Find where the given text appears and provide that cell's center as [X, Y] coordinate. 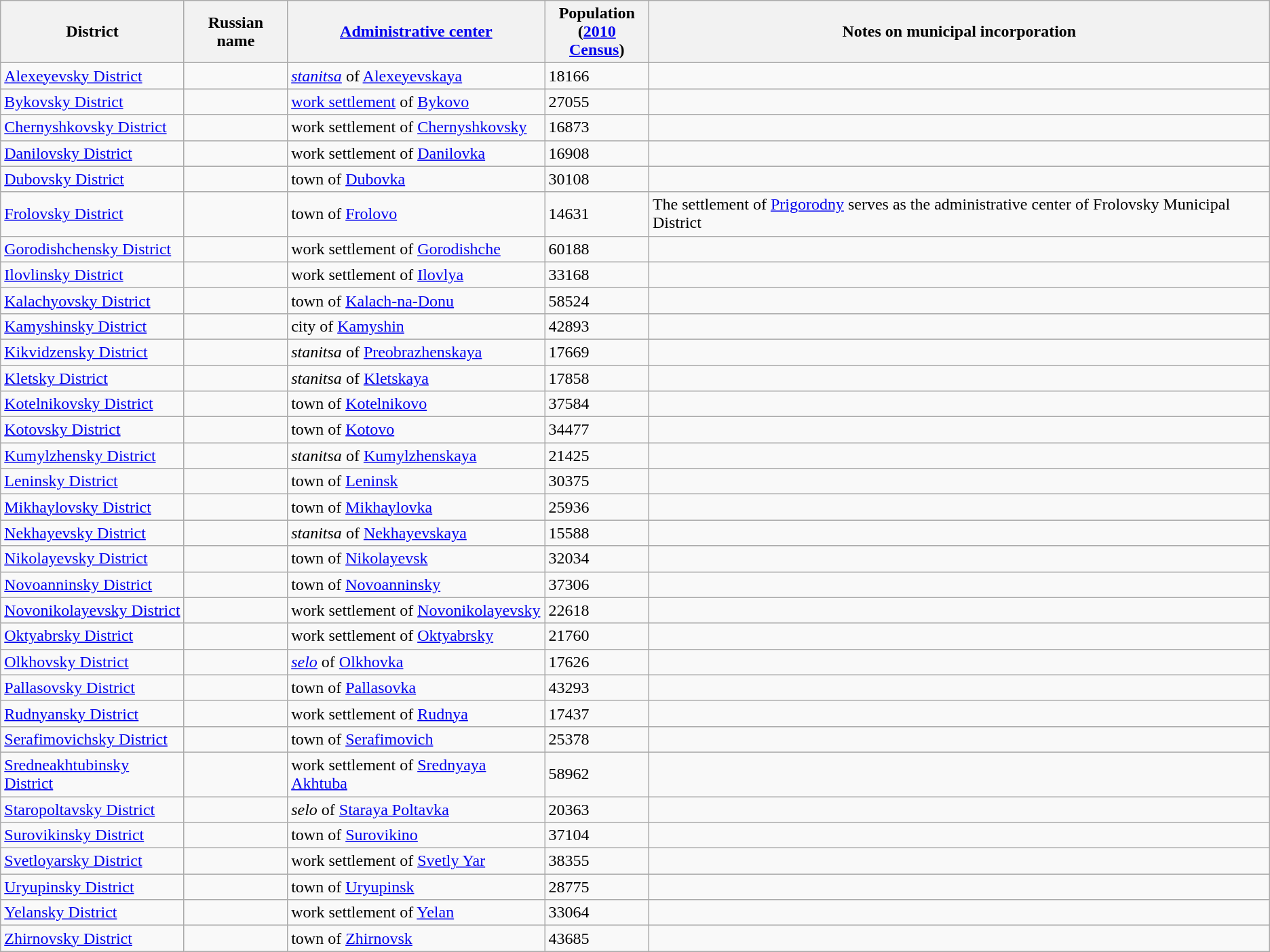
town of Serafimovich [417, 739]
work settlement of Svetly Yar [417, 861]
Population(2010 Census) [597, 32]
town of Frolovo [417, 214]
16873 [597, 127]
15588 [597, 533]
Rudnyansky District [92, 713]
30108 [597, 179]
Ilovlinsky District [92, 275]
town of Kotelnikovo [417, 404]
Svetloyarsky District [92, 861]
work settlement of Novonikolayevsky [417, 610]
Serafimovichsky District [92, 739]
Staropoltavsky District [92, 809]
work settlement of Chernyshkovsky [417, 127]
town of Surovikino [417, 835]
selo of Staraya Poltavka [417, 809]
stanitsa of Kletskaya [417, 378]
District [92, 32]
work settlement of Bykovo [417, 102]
work settlement of Ilovlya [417, 275]
Administrative center [417, 32]
17669 [597, 352]
stanitsa of Preobrazhenskaya [417, 352]
Kumylzhensky District [92, 456]
town of Novoanninsky [417, 584]
Olkhovsky District [92, 662]
Bykovsky District [92, 102]
Danilovsky District [92, 153]
Dubovsky District [92, 179]
33168 [597, 275]
Alexeyevsky District [92, 76]
work settlement of Danilovka [417, 153]
town of Mikhaylovka [417, 507]
Gorodishchensky District [92, 249]
17858 [597, 378]
25378 [597, 739]
Sredneakhtubinsky District [92, 774]
work settlement of Oktyabrsky [417, 636]
Kalachyovsky District [92, 300]
25936 [597, 507]
21425 [597, 456]
22618 [597, 610]
work settlement of Rudnya [417, 713]
Notes on municipal incorporation [959, 32]
Zhirnovsky District [92, 938]
Chernyshkovsky District [92, 127]
Russian name [235, 32]
work settlement of Srednyaya Akhtuba [417, 774]
43685 [597, 938]
Uryupinsky District [92, 887]
town of Kalach-na-Donu [417, 300]
42893 [597, 326]
17626 [597, 662]
work settlement of Gorodishche [417, 249]
Mikhaylovsky District [92, 507]
town of Dubovka [417, 179]
town of Nikolayevsk [417, 559]
town of Pallasovka [417, 688]
Kikvidzensky District [92, 352]
selo of Olkhovka [417, 662]
Leninsky District [92, 481]
21760 [597, 636]
Frolovsky District [92, 214]
Kotelnikovsky District [92, 404]
27055 [597, 102]
32034 [597, 559]
Kletsky District [92, 378]
Kotovsky District [92, 430]
stanitsa of Kumylzhenskaya [417, 456]
stanitsa of Alexeyevskaya [417, 76]
43293 [597, 688]
14631 [597, 214]
20363 [597, 809]
58962 [597, 774]
Novoanninsky District [92, 584]
The settlement of Prigorodny serves as the administrative center of Frolovsky Municipal District [959, 214]
18166 [597, 76]
28775 [597, 887]
33064 [597, 913]
Novonikolayevsky District [92, 610]
Kamyshinsky District [92, 326]
Nekhayevsky District [92, 533]
Nikolayevsky District [92, 559]
city of Kamyshin [417, 326]
60188 [597, 249]
58524 [597, 300]
Yelansky District [92, 913]
work settlement of Yelan [417, 913]
37104 [597, 835]
stanitsa of Nekhayevskaya [417, 533]
34477 [597, 430]
Pallasovsky District [92, 688]
town of Leninsk [417, 481]
Surovikinsky District [92, 835]
37306 [597, 584]
37584 [597, 404]
town of Uryupinsk [417, 887]
Oktyabrsky District [92, 636]
17437 [597, 713]
30375 [597, 481]
38355 [597, 861]
town of Kotovo [417, 430]
16908 [597, 153]
town of Zhirnovsk [417, 938]
